Output the (x, y) coordinate of the center of the cell containing the given text.  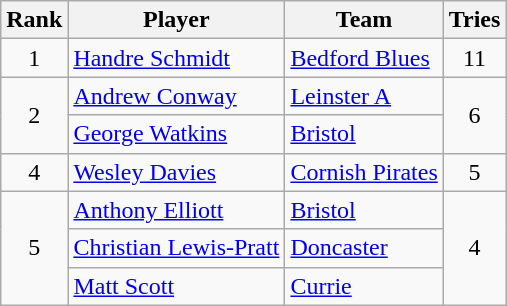
Handre Schmidt (176, 58)
Bedford Blues (364, 58)
Christian Lewis-Pratt (176, 248)
Cornish Pirates (364, 172)
Tries (474, 20)
George Watkins (176, 134)
Wesley Davies (176, 172)
6 (474, 115)
Rank (34, 20)
Leinster A (364, 96)
Matt Scott (176, 286)
1 (34, 58)
Currie (364, 286)
2 (34, 115)
11 (474, 58)
Team (364, 20)
Player (176, 20)
Anthony Elliott (176, 210)
Doncaster (364, 248)
Andrew Conway (176, 96)
